For the text-containing cell, return its midpoint in [x, y] coordinate format. 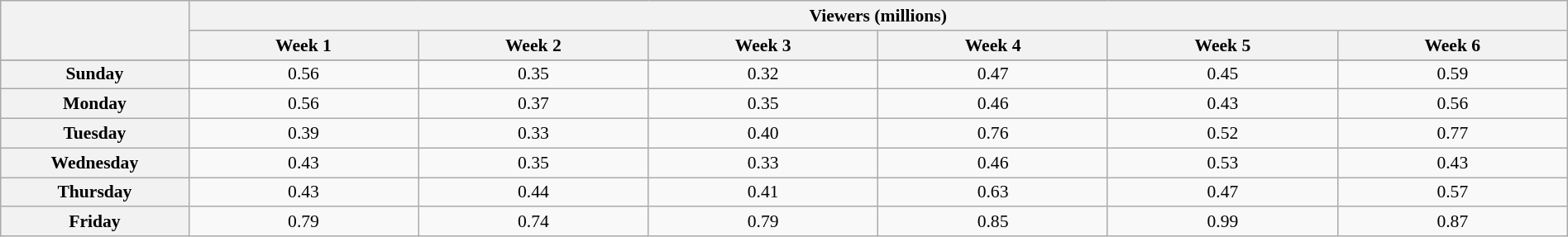
Viewers (millions) [878, 16]
0.77 [1452, 134]
Week 6 [1452, 45]
0.40 [763, 134]
Week 3 [763, 45]
0.52 [1222, 134]
0.87 [1452, 222]
Week 2 [533, 45]
0.59 [1452, 74]
0.44 [533, 192]
0.45 [1222, 74]
0.37 [533, 104]
0.99 [1222, 222]
Sunday [94, 74]
Monday [94, 104]
Week 1 [304, 45]
0.32 [763, 74]
Friday [94, 222]
0.74 [533, 222]
Wednesday [94, 163]
0.53 [1222, 163]
0.41 [763, 192]
Week 5 [1222, 45]
Thursday [94, 192]
0.85 [993, 222]
0.76 [993, 134]
Week 4 [993, 45]
0.63 [993, 192]
0.57 [1452, 192]
0.39 [304, 134]
Tuesday [94, 134]
